Determine the [x, y] coordinate at the center of the cell enclosing the given text.  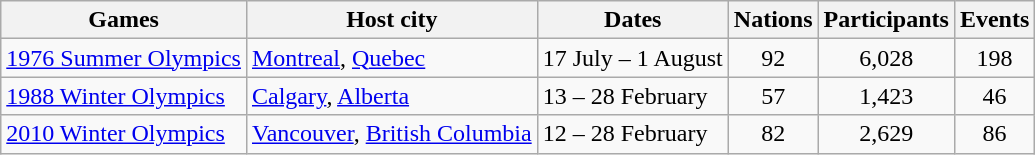
6,028 [886, 58]
2010 Winter Olympics [124, 134]
82 [773, 134]
Montreal, Quebec [392, 58]
57 [773, 96]
86 [994, 134]
Host city [392, 20]
1,423 [886, 96]
Dates [632, 20]
2,629 [886, 134]
12 – 28 February [632, 134]
17 July – 1 August [632, 58]
Calgary, Alberta [392, 96]
Participants [886, 20]
46 [994, 96]
Games [124, 20]
13 – 28 February [632, 96]
198 [994, 58]
Nations [773, 20]
92 [773, 58]
1988 Winter Olympics [124, 96]
Events [994, 20]
1976 Summer Olympics [124, 58]
Vancouver, British Columbia [392, 134]
